Provide the (X, Y) coordinate of the cell's center where the given text is located.  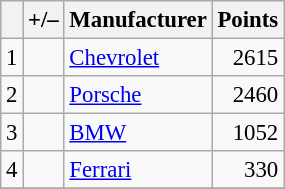
4 (12, 170)
2 (12, 95)
Ferrari (138, 170)
1052 (248, 133)
Points (248, 20)
330 (248, 170)
Porsche (138, 95)
3 (12, 133)
2615 (248, 58)
Manufacturer (138, 20)
BMW (138, 133)
Chevrolet (138, 58)
2460 (248, 95)
+/– (44, 20)
1 (12, 58)
